Return [X, Y] of the center of cell containing provided text 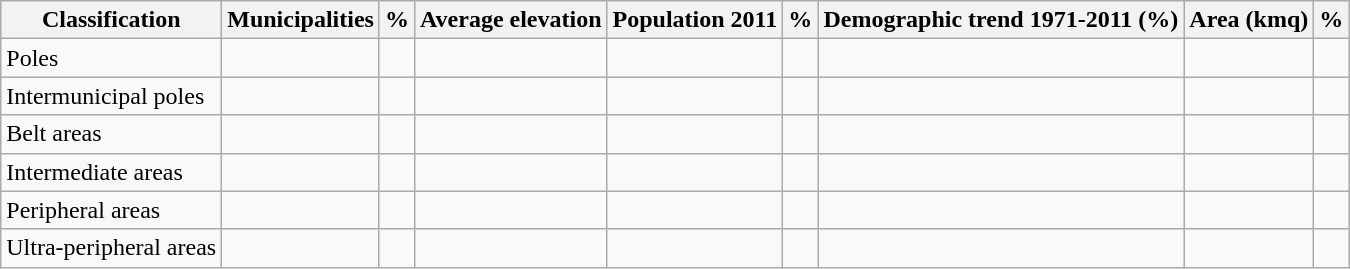
Poles [112, 58]
Belt areas [112, 134]
Classification [112, 20]
Intermediate areas [112, 172]
Area (kmq) [1249, 20]
Ultra-peripheral areas [112, 248]
Peripheral areas [112, 210]
Average elevation [510, 20]
Intermunicipal poles [112, 96]
Population 2011 [695, 20]
Municipalities [301, 20]
Demographic trend 1971-2011 (%) [1001, 20]
